Search for the cell housing the specified text and yield its [X, Y] center coordinate. 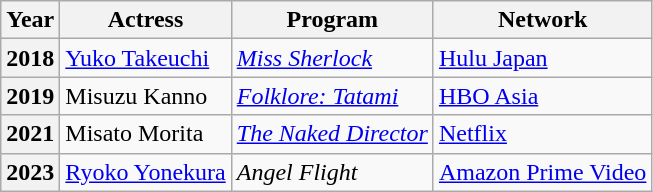
The Naked Director [332, 134]
Yuko Takeuchi [146, 58]
Miss Sherlock [332, 58]
Amazon Prime Video [542, 172]
HBO Asia [542, 96]
Netflix [542, 134]
Actress [146, 20]
Folklore: Tatami [332, 96]
Year [30, 20]
2019 [30, 96]
Hulu Japan [542, 58]
Network [542, 20]
Angel Flight [332, 172]
Misato Morita [146, 134]
2023 [30, 172]
Program [332, 20]
2018 [30, 58]
Misuzu Kanno [146, 96]
2021 [30, 134]
Ryoko Yonekura [146, 172]
